Output the [x, y] coordinate of the center of the cell containing the given text.  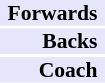
Coach [52, 70]
Backs [52, 41]
Forwards [52, 13]
